Identify which cell holds the provided text, then report its (X, Y) central coordinate. 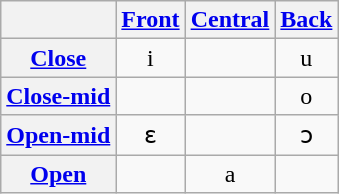
Back (306, 20)
Central (230, 20)
a (230, 173)
Open (58, 173)
ɔ (306, 135)
Close-mid (58, 96)
Close (58, 58)
Front (150, 20)
ɛ (150, 135)
o (306, 96)
i (150, 58)
u (306, 58)
Open-mid (58, 135)
